For the text-containing cell, return its midpoint in (X, Y) coordinate format. 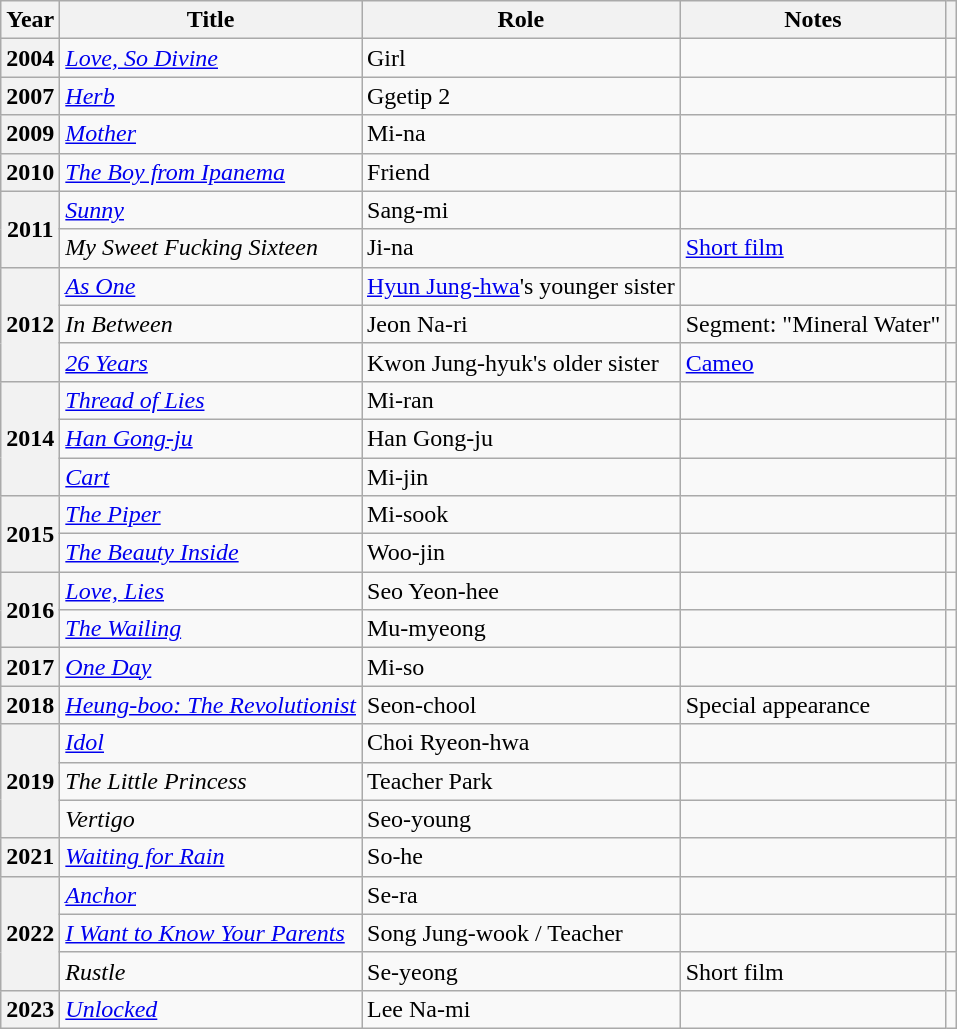
The Beauty Inside (211, 553)
Kwon Jung-hyuk's older sister (522, 362)
Hyun Jung-hwa's younger sister (522, 286)
Ggetip 2 (522, 96)
Cameo (813, 362)
One Day (211, 667)
Lee Na-mi (522, 1009)
26 Years (211, 362)
My Sweet Fucking Sixteen (211, 248)
The Boy from Ipanema (211, 172)
Mi-na (522, 134)
2014 (30, 438)
Role (522, 20)
Unlocked (211, 1009)
I Want to Know Your Parents (211, 933)
Herb (211, 96)
Notes (813, 20)
2007 (30, 96)
Love, So Divine (211, 58)
In Between (211, 324)
Heung-boo: The Revolutionist (211, 705)
Sunny (211, 210)
So-he (522, 857)
Special appearance (813, 705)
Cart (211, 477)
2019 (30, 781)
2011 (30, 229)
2010 (30, 172)
Friend (522, 172)
Thread of Lies (211, 400)
2021 (30, 857)
Mi-ran (522, 400)
Vertigo (211, 819)
Mother (211, 134)
Seon-chool (522, 705)
2022 (30, 933)
Se-yeong (522, 971)
Jeon Na-ri (522, 324)
2018 (30, 705)
Rustle (211, 971)
Seo Yeon-hee (522, 591)
Title (211, 20)
Mi-sook (522, 515)
Woo-jin (522, 553)
2012 (30, 324)
Ji-na (522, 248)
Seo-young (522, 819)
Mu-myeong (522, 629)
Sang-mi (522, 210)
2017 (30, 667)
Mi-so (522, 667)
Anchor (211, 895)
The Wailing (211, 629)
Choi Ryeon-hwa (522, 743)
2015 (30, 534)
Love, Lies (211, 591)
2009 (30, 134)
Se-ra (522, 895)
2004 (30, 58)
2023 (30, 1009)
The Piper (211, 515)
2016 (30, 610)
Year (30, 20)
Waiting for Rain (211, 857)
Girl (522, 58)
As One (211, 286)
Teacher Park (522, 781)
Song Jung-wook / Teacher (522, 933)
Mi-jin (522, 477)
The Little Princess (211, 781)
Segment: "Mineral Water" (813, 324)
Idol (211, 743)
